From the cell containing the given text, extract its center point as [x, y] coordinate. 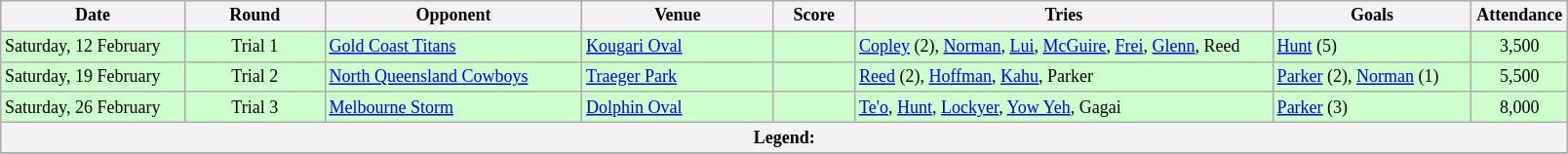
North Queensland Cowboys [453, 76]
Saturday, 12 February [94, 47]
Goals [1372, 16]
Gold Coast Titans [453, 47]
Opponent [453, 16]
Tries [1065, 16]
Trial 3 [255, 107]
Traeger Park [678, 76]
Venue [678, 16]
8,000 [1519, 107]
Saturday, 26 February [94, 107]
Dolphin Oval [678, 107]
Date [94, 16]
Melbourne Storm [453, 107]
Parker (3) [1372, 107]
Parker (2), Norman (1) [1372, 76]
Kougari Oval [678, 47]
Attendance [1519, 16]
Trial 2 [255, 76]
Te'o, Hunt, Lockyer, Yow Yeh, Gagai [1065, 107]
Round [255, 16]
5,500 [1519, 76]
Copley (2), Norman, Lui, McGuire, Frei, Glenn, Reed [1065, 47]
Saturday, 19 February [94, 76]
Score [814, 16]
Legend: [784, 136]
Trial 1 [255, 47]
Hunt (5) [1372, 47]
3,500 [1519, 47]
Reed (2), Hoffman, Kahu, Parker [1065, 76]
